Determine the [x, y] coordinate at the center of the cell enclosing the given text.  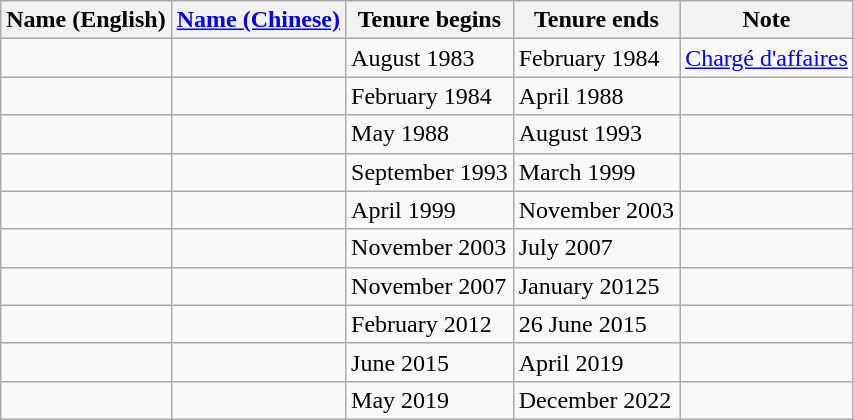
March 1999 [596, 172]
June 2015 [430, 362]
August 1993 [596, 134]
Name (English) [86, 20]
Tenure ends [596, 20]
August 1983 [430, 58]
May 2019 [430, 400]
September 1993 [430, 172]
December 2022 [596, 400]
Chargé d'affaires [767, 58]
April 1988 [596, 96]
Tenure begins [430, 20]
November 2007 [430, 286]
May 1988 [430, 134]
April 2019 [596, 362]
Note [767, 20]
July 2007 [596, 248]
February 2012 [430, 324]
April 1999 [430, 210]
Name (Chinese) [258, 20]
26 June 2015 [596, 324]
January 20125 [596, 286]
